Return [x, y] of the center of cell containing provided text 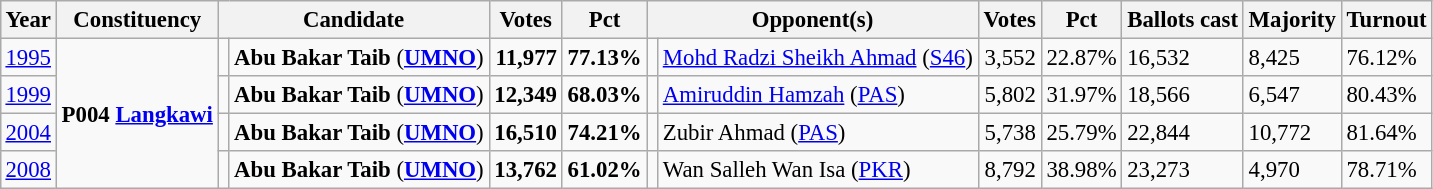
5,802 [1010, 95]
22.87% [1082, 57]
23,273 [1182, 170]
Turnout [1386, 20]
8,792 [1010, 170]
13,762 [526, 170]
Opponent(s) [812, 20]
16,532 [1182, 57]
Wan Salleh Wan Isa (PKR) [818, 170]
4,970 [1292, 170]
5,738 [1010, 133]
3,552 [1010, 57]
Ballots cast [1182, 20]
31.97% [1082, 95]
77.13% [604, 57]
80.43% [1386, 95]
Majority [1292, 20]
25.79% [1082, 133]
68.03% [604, 95]
61.02% [604, 170]
1995 [28, 57]
2008 [28, 170]
6,547 [1292, 95]
Amiruddin Hamzah (PAS) [818, 95]
74.21% [604, 133]
12,349 [526, 95]
Candidate [354, 20]
Constituency [137, 20]
81.64% [1386, 133]
Zubir Ahmad (PAS) [818, 133]
16,510 [526, 133]
P004 Langkawi [137, 113]
Mohd Radzi Sheikh Ahmad (S46) [818, 57]
Year [28, 20]
8,425 [1292, 57]
10,772 [1292, 133]
2004 [28, 133]
38.98% [1082, 170]
22,844 [1182, 133]
1999 [28, 95]
76.12% [1386, 57]
11,977 [526, 57]
78.71% [1386, 170]
18,566 [1182, 95]
